Pinpoint the cell where the given text exists, returning its (X, Y) midpoint coordinate. 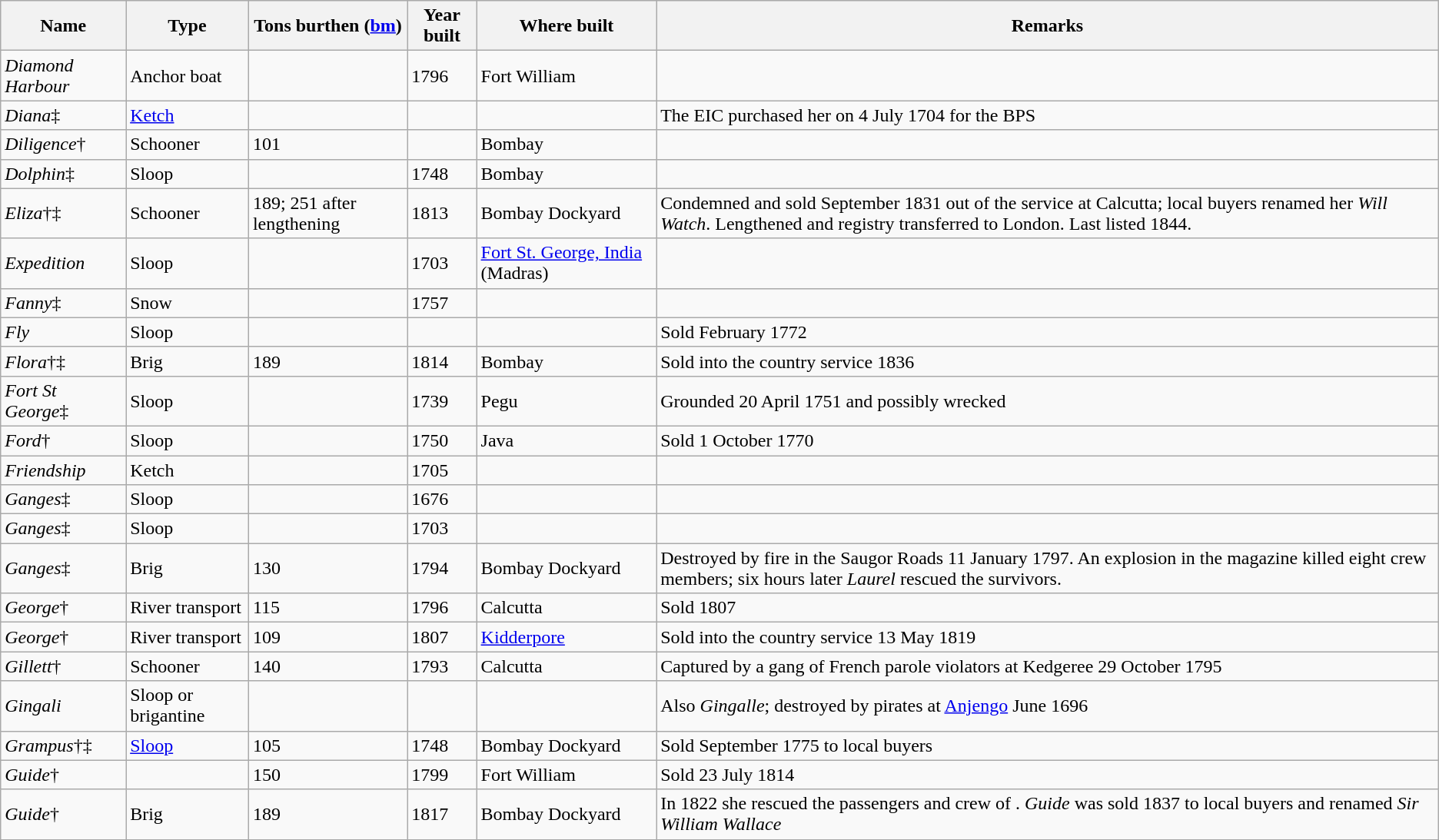
1799 (442, 775)
Also Gingalle; destroyed by pirates at Anjengo June 1696 (1048, 706)
1794 (442, 569)
Anchor boat (188, 75)
Fanny‡ (63, 303)
Expedition (63, 263)
189; 251 after lengthening (327, 214)
Sold September 1775 to local buyers (1048, 745)
109 (327, 637)
1705 (442, 470)
140 (327, 666)
The EIC purchased her on 4 July 1704 for the BPS (1048, 115)
Sold into the country service 13 May 1819 (1048, 637)
Ford† (63, 440)
105 (327, 745)
Sold February 1772 (1048, 332)
Fort St. George, India (Madras) (567, 263)
Fort St George‡ (63, 401)
Sold 23 July 1814 (1048, 775)
Sold 1807 (1048, 608)
Remarks (1048, 26)
1817 (442, 815)
Dolphin‡ (63, 174)
Type (188, 26)
1739 (442, 401)
Java (567, 440)
Gillett† (63, 666)
Sold into the country service 1836 (1048, 361)
Grampus†‡ (63, 745)
Grounded 20 April 1751 and possibly wrecked (1048, 401)
1814 (442, 361)
Gingali (63, 706)
1813 (442, 214)
Friendship (63, 470)
Sloop or brigantine (188, 706)
Name (63, 26)
115 (327, 608)
1793 (442, 666)
In 1822 she rescued the passengers and crew of . Guide was sold 1837 to local buyers and renamed Sir William Wallace (1048, 815)
Kidderpore (567, 637)
Diamond Harbour (63, 75)
Captured by a gang of French parole violators at Kedgeree 29 October 1795 (1048, 666)
Sold 1 October 1770 (1048, 440)
Fly (63, 332)
130 (327, 569)
1750 (442, 440)
Year built (442, 26)
Where built (567, 26)
Eliza†‡ (63, 214)
Diligence† (63, 144)
Diana‡ (63, 115)
1757 (442, 303)
150 (327, 775)
Snow (188, 303)
Tons burthen (bm) (327, 26)
Flora†‡ (63, 361)
Pegu (567, 401)
1676 (442, 500)
101 (327, 144)
1807 (442, 637)
